Scan for the cell matching the given text and deliver its (x, y) coordinate at center. 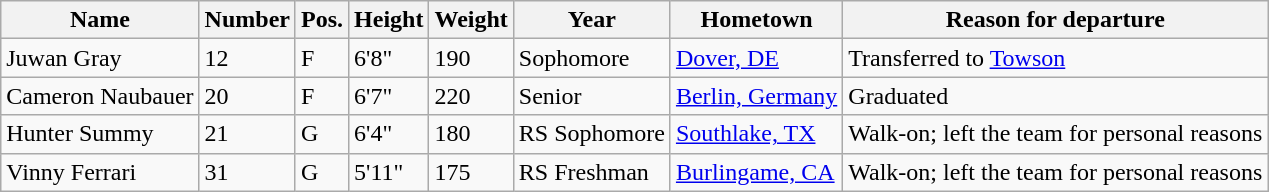
Height (389, 20)
Transferred to Towson (1056, 58)
31 (247, 172)
Dover, DE (756, 58)
12 (247, 58)
Pos. (322, 20)
Burlingame, CA (756, 172)
Hometown (756, 20)
Number (247, 20)
Juwan Gray (100, 58)
175 (471, 172)
21 (247, 134)
Sophomore (592, 58)
Weight (471, 20)
6'4" (389, 134)
20 (247, 96)
Year (592, 20)
Vinny Ferrari (100, 172)
5'11" (389, 172)
Senior (592, 96)
Cameron Naubauer (100, 96)
Reason for departure (1056, 20)
Name (100, 20)
Graduated (1056, 96)
190 (471, 58)
RS Freshman (592, 172)
RS Sophomore (592, 134)
220 (471, 96)
Southlake, TX (756, 134)
6'8" (389, 58)
Berlin, Germany (756, 96)
180 (471, 134)
Hunter Summy (100, 134)
6'7" (389, 96)
